Capture the cell that displays the provided text and extract its [X, Y] central coordinate. 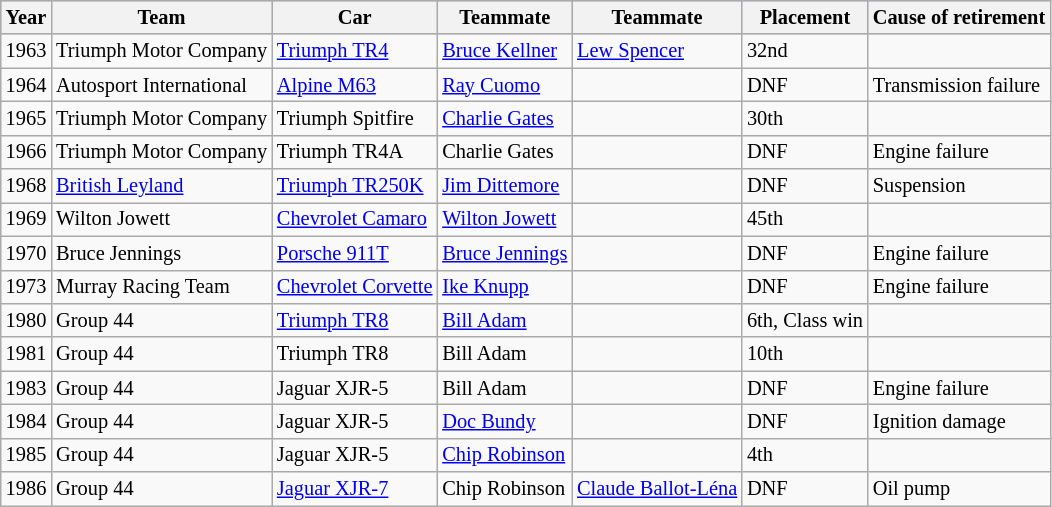
Triumph TR4 [354, 51]
British Leyland [162, 186]
Ignition damage [959, 421]
Triumph TR250K [354, 186]
Lew Spencer [657, 51]
1970 [26, 253]
1963 [26, 51]
1986 [26, 489]
1969 [26, 219]
Jaguar XJR-7 [354, 489]
Porsche 911T [354, 253]
Team [162, 17]
Ray Cuomo [504, 85]
1968 [26, 186]
1981 [26, 354]
1980 [26, 320]
1964 [26, 85]
Doc Bundy [504, 421]
Car [354, 17]
4th [805, 455]
Alpine M63 [354, 85]
6th, Class win [805, 320]
Chevrolet Camaro [354, 219]
Murray Racing Team [162, 287]
1983 [26, 388]
Jim Dittemore [504, 186]
32nd [805, 51]
1973 [26, 287]
30th [805, 118]
1966 [26, 152]
Year [26, 17]
Chevrolet Corvette [354, 287]
Placement [805, 17]
Cause of retirement [959, 17]
Autosport International [162, 85]
Ike Knupp [504, 287]
Bruce Kellner [504, 51]
45th [805, 219]
1984 [26, 421]
1985 [26, 455]
Oil pump [959, 489]
Suspension [959, 186]
Triumph Spitfire [354, 118]
Transmission failure [959, 85]
10th [805, 354]
Claude Ballot-Léna [657, 489]
1965 [26, 118]
Triumph TR4A [354, 152]
